Output the (x, y) coordinate of the center of the cell containing the given text.  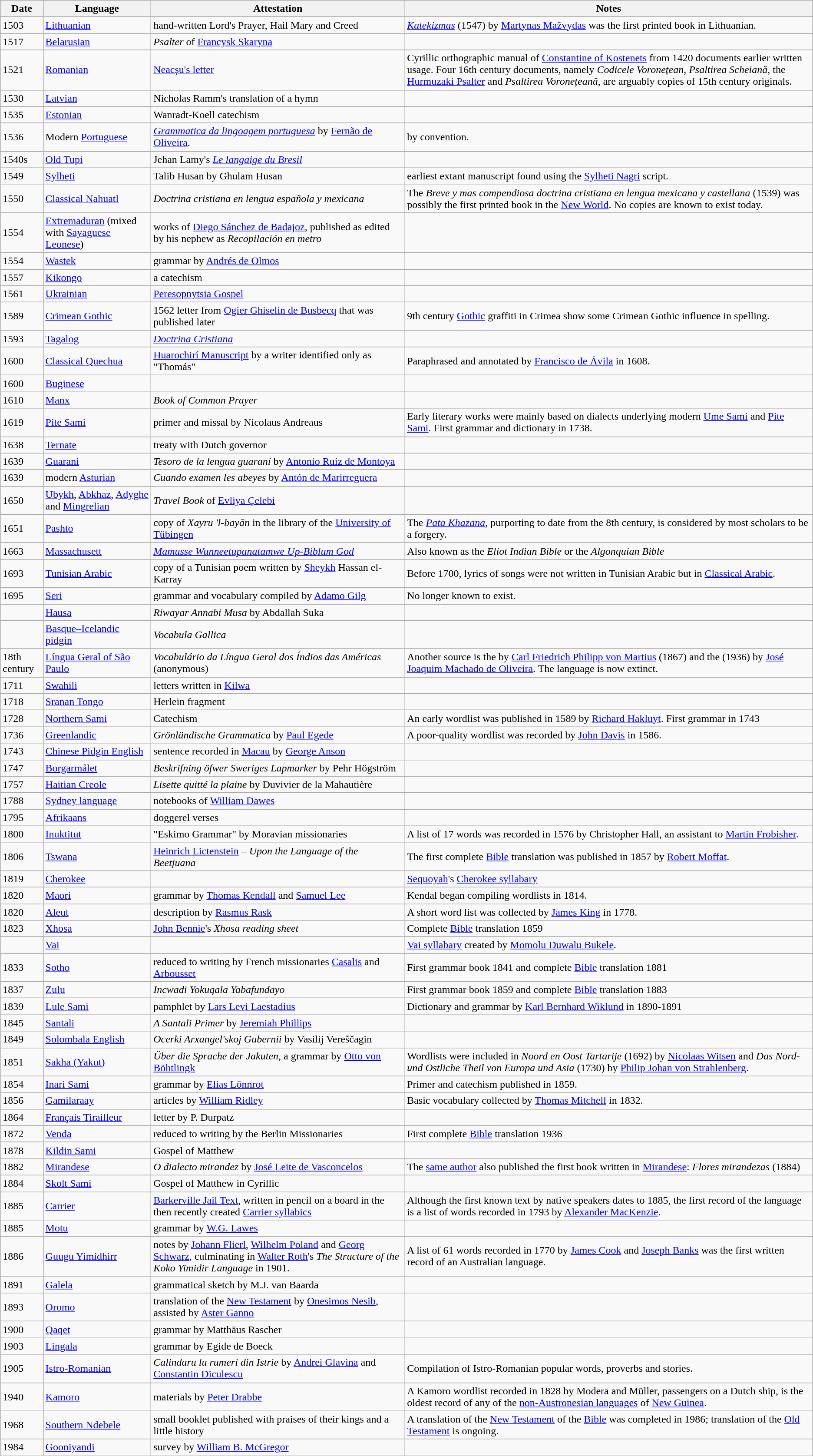
The Pata Khazana, purporting to date from the 8th century, is considered by most scholars to be a forgery. (609, 528)
Haitian Creole (97, 784)
copy of Xayru 'l-bayān in the library of the University of Tübingen (278, 528)
Classical Quechua (97, 361)
1589 (22, 316)
Guugu Yimidhirr (97, 1257)
Date (22, 9)
1663 (22, 551)
Classical Nahuatl (97, 198)
1884 (22, 1183)
Peresopnytsia Gospel (278, 294)
Lule Sami (97, 1006)
Istro-Romanian (97, 1368)
1891 (22, 1285)
copy of a Tunisian poem written by Sheykh Hassan el-Karray (278, 573)
Solombala English (97, 1039)
First complete Bible translation 1936 (609, 1134)
1521 (22, 70)
Galela (97, 1285)
1743 (22, 751)
1718 (22, 702)
Basque–Icelandic pidgin (97, 635)
1788 (22, 801)
9th century Gothic graffiti in Crimea show some Crimean Gothic influence in spelling. (609, 316)
doggerel verses (278, 817)
Grammatica da lingoagem portuguesa by Fernão de Oliveira. (278, 137)
1593 (22, 339)
Jehan Lamy's Le langaige du Bresil (278, 159)
Borgarmålet (97, 768)
Inari Sami (97, 1084)
Calindaru lu rumeri din Istrie by Andrei Glavina and Constantin Diculescu (278, 1368)
description by Rasmus Rask (278, 912)
1795 (22, 817)
Sequoyah's Cherokee syllabary (609, 879)
Hausa (97, 612)
An early wordlist was published in 1589 by Richard Hakluyt. First grammar in 1743 (609, 718)
Doctrina Cristiana (278, 339)
survey by William B. McGregor (278, 1447)
Lingala (97, 1346)
by convention. (609, 137)
1819 (22, 879)
Notes (609, 9)
1851 (22, 1062)
Old Tupi (97, 159)
1651 (22, 528)
Sydney language (97, 801)
A list of 17 words was recorded in 1576 by Christopher Hall, an assistant to Martin Frobisher. (609, 834)
Nicholas Ramm's translation of a hymn (278, 98)
A Santali Primer by Jeremiah Phillips (278, 1023)
Dictionary and grammar by Karl Bernhard Wiklund in 1890-1891 (609, 1006)
Herlein fragment (278, 702)
Tagalog (97, 339)
Vocabula Gallica (278, 635)
Extremaduran (mixed with Sayaguese Leonese) (97, 232)
1549 (22, 176)
Vai (97, 945)
Basic vocabulary collected by Thomas Mitchell in 1832. (609, 1101)
Pashto (97, 528)
Kildin Sami (97, 1150)
grammar by Andrés de Olmos (278, 261)
1638 (22, 445)
Qaqet (97, 1330)
1728 (22, 718)
grammar by W.G. Lawes (278, 1228)
Ukrainian (97, 294)
The same author also published the first book written in Mirandese: Flores mirandezas (1884) (609, 1167)
1849 (22, 1039)
Travel Book of Evliya Çelebi (278, 500)
Língua Geral of São Paulo (97, 663)
Primer and catechism published in 1859. (609, 1084)
notebooks of William Dawes (278, 801)
grammar and vocabulary compiled by Adamo Gilg (278, 596)
modern Asturian (97, 478)
1864 (22, 1117)
notes by Johann Flierl, Wilhelm Poland and Georg Schwarz, culminating in Walter Roth's The Structure of the Koko Yimidir Language in 1901. (278, 1257)
1905 (22, 1368)
Paraphrased and annotated by Francisco de Ávila in 1608. (609, 361)
Sylheti (97, 176)
Xhosa (97, 929)
Tunisian Arabic (97, 573)
pamphlet by Lars Levi Laestadius (278, 1006)
materials by Peter Drabbe (278, 1397)
1837 (22, 990)
1693 (22, 573)
1695 (22, 596)
Vocabulário da Língua Geral dos Índios das Américas (anonymous) (278, 663)
Swahili (97, 685)
Motu (97, 1228)
1757 (22, 784)
Beskrifning öfwer Sweriges Lapmarker by Pehr Högström (278, 768)
grammatical sketch by M.J. van Baarda (278, 1285)
works of Diego Sánchez de Badajoz, published as edited by his nephew as Recopilación en metro (278, 232)
translation of the New Testament by Onesimos Nesib, assisted by Aster Ganno (278, 1307)
reduced to writing by the Berlin Missionaries (278, 1134)
John Bennie's Xhosa reading sheet (278, 929)
grammar by Egide de Boeck (278, 1346)
1619 (22, 422)
1561 (22, 294)
1530 (22, 98)
Skolt Sami (97, 1183)
1736 (22, 735)
Über die Sprache der Jakuten, a grammar by Otto von Böhtlingk (278, 1062)
1823 (22, 929)
grammar by Elias Lönnrot (278, 1084)
treaty with Dutch governor (278, 445)
small booklet published with praises of their kings and a little history (278, 1425)
First grammar book 1859 and complete Bible translation 1883 (609, 990)
reduced to writing by French missionaries Casalis and Arbousset (278, 968)
Tesoro de la lengua guaraní by Antonio Ruíz de Montoya (278, 461)
Ubykh, Abkhaz, Adyghe and Mingrelian (97, 500)
Sotho (97, 968)
Pite Sami (97, 422)
Modern Portuguese (97, 137)
Book of Common Prayer (278, 400)
1800 (22, 834)
Sakha (Yakut) (97, 1062)
1550 (22, 198)
A short word list was collected by James King in 1778. (609, 912)
Gospel of Matthew in Cyrillic (278, 1183)
Compilation of Istro-Romanian popular words, proverbs and stories. (609, 1368)
Carrier (97, 1206)
Greenlandic (97, 735)
Barkerville Jail Text, written in pencil on a board in the then recently created Carrier syllabics (278, 1206)
letters written in Kilwa (278, 685)
O dialecto mirandez by José Leite de Vasconcelos (278, 1167)
First grammar book 1841 and complete Bible translation 1881 (609, 968)
Buginese (97, 384)
Santali (97, 1023)
No longer known to exist. (609, 596)
1517 (22, 42)
Lisette quitté la plaine by Duvivier de la Mahautière (278, 784)
sentence recorded in Macau by George Anson (278, 751)
letter by P. Durpatz (278, 1117)
Maori (97, 895)
Français Tirailleur (97, 1117)
1893 (22, 1307)
Psalter of Francysk Skaryna (278, 42)
1610 (22, 400)
Before 1700, lyrics of songs were not written in Tunisian Arabic but in Classical Arabic. (609, 573)
Attestation (278, 9)
Estonian (97, 115)
Lithuanian (97, 25)
Ocerki Arxangel'skoj Gubernii by Vasilij Vereščagin (278, 1039)
1900 (22, 1330)
"Eskimo Grammar" by Moravian missionaries (278, 834)
Cherokee (97, 879)
Huarochirí Manuscript by a writer identified only as "Thomás" (278, 361)
grammar by Thomas Kendall and Samuel Lee (278, 895)
earliest extant manuscript found using the Sylheti Nagri script. (609, 176)
Northern Sami (97, 718)
Kamoro (97, 1397)
Grönländische Grammatica by Paul Egede (278, 735)
Seri (97, 596)
1984 (22, 1447)
Mirandese (97, 1167)
1503 (22, 25)
1650 (22, 500)
Tswana (97, 857)
Cuando examen les abeyes by Antón de Marirreguera (278, 478)
1856 (22, 1101)
hand-written Lord's Prayer, Hail Mary and Creed (278, 25)
1747 (22, 768)
Incwadi Yokuqala Yabafundayo (278, 990)
Kikongo (97, 278)
1886 (22, 1257)
The first complete Bible translation was published in 1857 by Robert Moffat. (609, 857)
1845 (22, 1023)
Gospel of Matthew (278, 1150)
1940 (22, 1397)
Wastek (97, 261)
1968 (22, 1425)
1872 (22, 1134)
Latvian (97, 98)
Language (97, 9)
Manx (97, 400)
A translation of the New Testament of the Bible was completed in 1986; translation of the Old Testament is ongoing. (609, 1425)
Afrikaans (97, 817)
Talib Husan by Ghulam Husan (278, 176)
A list of 61 words recorded in 1770 by James Cook and Joseph Banks was the first written record of an Australian language. (609, 1257)
Vai syllabary created by Momolu Duwalu Bukele. (609, 945)
Southern Ndebele (97, 1425)
Mamusse Wunneetupanatamwe Up-Biblum God (278, 551)
Ternate (97, 445)
articles by William Ridley (278, 1101)
Complete Bible translation 1859 (609, 929)
Early literary works were mainly based on dialects underlying modern Ume Sami and Pite Sami. First grammar and dictionary in 1738. (609, 422)
Venda (97, 1134)
Katekizmas (1547) by Martynas Mažvydas was the first printed book in Lithuanian. (609, 25)
1833 (22, 968)
1903 (22, 1346)
Heinrich Lictenstein – Upon the Language of the Beetjuana (278, 857)
1536 (22, 137)
Chinese Pidgin English (97, 751)
18th century (22, 663)
primer and missal by Nicolaus Andreaus (278, 422)
Sranan Tongo (97, 702)
Riwayar Annabi Musa by Abdallah Suka (278, 612)
a catechism (278, 278)
1882 (22, 1167)
1878 (22, 1150)
1806 (22, 857)
Massachusett (97, 551)
Gamilaraay (97, 1101)
Also known as the Eliot Indian Bible or the Algonquian Bible (609, 551)
Aleut (97, 912)
Belarusian (97, 42)
Doctrina cristiana en lengua española y mexicana (278, 198)
Gooniyandi (97, 1447)
1562 letter from Ogier Ghiselin de Busbecq that was published later (278, 316)
Zulu (97, 990)
1557 (22, 278)
1540s (22, 159)
Wanradt-Koell catechism (278, 115)
Kendal began compiling wordlists in 1814. (609, 895)
A poor-quality wordlist was recorded by John Davis in 1586. (609, 735)
1535 (22, 115)
Neacșu's letter (278, 70)
Catechism (278, 718)
Another source is the by Carl Friedrich Philipp von Martius (1867) and the (1936) by José Joaquim Machado de Oliveira. The language is now extinct. (609, 663)
Guarani (97, 461)
1711 (22, 685)
grammar by Matthäus Rascher (278, 1330)
1854 (22, 1084)
Oromo (97, 1307)
Crimean Gothic (97, 316)
Romanian (97, 70)
1839 (22, 1006)
Inuktitut (97, 834)
